Return the [x, y] coordinate for the center point of the cell that contains the specified text.  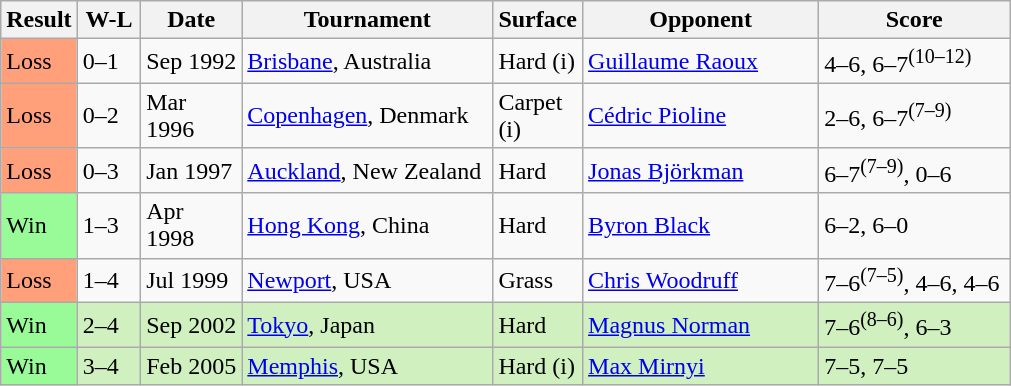
Jonas Björkman [701, 170]
Cédric Pioline [701, 116]
Surface [538, 20]
6–2, 6–0 [914, 226]
6–7(7–9), 0–6 [914, 170]
Hong Kong, China [368, 226]
Apr 1998 [192, 226]
0–2 [109, 116]
Date [192, 20]
Jan 1997 [192, 170]
Feb 2005 [192, 366]
Auckland, New Zealand [368, 170]
Score [914, 20]
1–3 [109, 226]
Byron Black [701, 226]
7–6(8–6), 6–3 [914, 326]
Jul 1999 [192, 280]
2–4 [109, 326]
Sep 1992 [192, 62]
Tournament [368, 20]
Newport, USA [368, 280]
Opponent [701, 20]
Max Mirnyi [701, 366]
0–3 [109, 170]
W-L [109, 20]
Guillaume Raoux [701, 62]
Chris Woodruff [701, 280]
3–4 [109, 366]
0–1 [109, 62]
Tokyo, Japan [368, 326]
Sep 2002 [192, 326]
Mar 1996 [192, 116]
Memphis, USA [368, 366]
7–5, 7–5 [914, 366]
1–4 [109, 280]
Carpet (i) [538, 116]
Copenhagen, Denmark [368, 116]
4–6, 6–7(10–12) [914, 62]
Grass [538, 280]
Result [39, 20]
Brisbane, Australia [368, 62]
2–6, 6–7(7–9) [914, 116]
Magnus Norman [701, 326]
7–6(7–5), 4–6, 4–6 [914, 280]
